Return the [x, y] coordinate for the center point of the cell that contains the specified text.  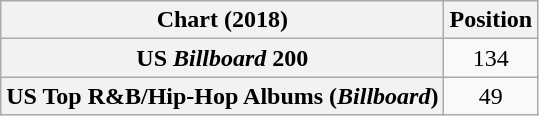
49 [491, 96]
Chart (2018) [222, 20]
US Top R&B/Hip-Hop Albums (Billboard) [222, 96]
US Billboard 200 [222, 58]
Position [491, 20]
134 [491, 58]
